Scan for the cell matching the given text and deliver its [x, y] coordinate at center. 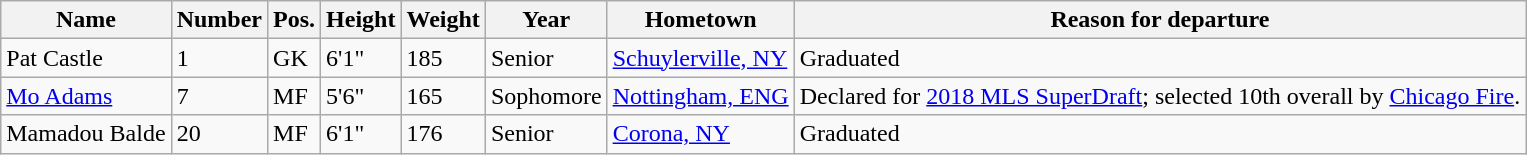
176 [443, 134]
Weight [443, 20]
Hometown [700, 20]
GK [294, 58]
Mo Adams [86, 96]
Nottingham, ENG [700, 96]
Number [219, 20]
Year [546, 20]
Reason for departure [1160, 20]
Sophomore [546, 96]
Mamadou Balde [86, 134]
Schuylerville, NY [700, 58]
Height [361, 20]
Declared for 2018 MLS SuperDraft; selected 10th overall by Chicago Fire. [1160, 96]
Corona, NY [700, 134]
Name [86, 20]
20 [219, 134]
1 [219, 58]
165 [443, 96]
5'6" [361, 96]
185 [443, 58]
7 [219, 96]
Pat Castle [86, 58]
Pos. [294, 20]
